Find where the given text appears and provide that cell's center as [x, y] coordinate. 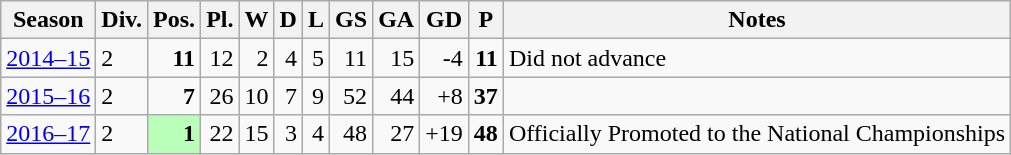
Div. [122, 20]
P [486, 20]
+19 [444, 134]
12 [220, 58]
3 [288, 134]
Pl. [220, 20]
5 [316, 58]
2016–17 [48, 134]
44 [396, 96]
Notes [756, 20]
Officially Promoted to the National Championships [756, 134]
-4 [444, 58]
37 [486, 96]
D [288, 20]
9 [316, 96]
1 [174, 134]
52 [352, 96]
+8 [444, 96]
L [316, 20]
Season [48, 20]
Did not advance [756, 58]
GS [352, 20]
GA [396, 20]
2014–15 [48, 58]
22 [220, 134]
26 [220, 96]
GD [444, 20]
2015–16 [48, 96]
10 [256, 96]
27 [396, 134]
Pos. [174, 20]
W [256, 20]
